Identify which cell holds the provided text, then report its [x, y] central coordinate. 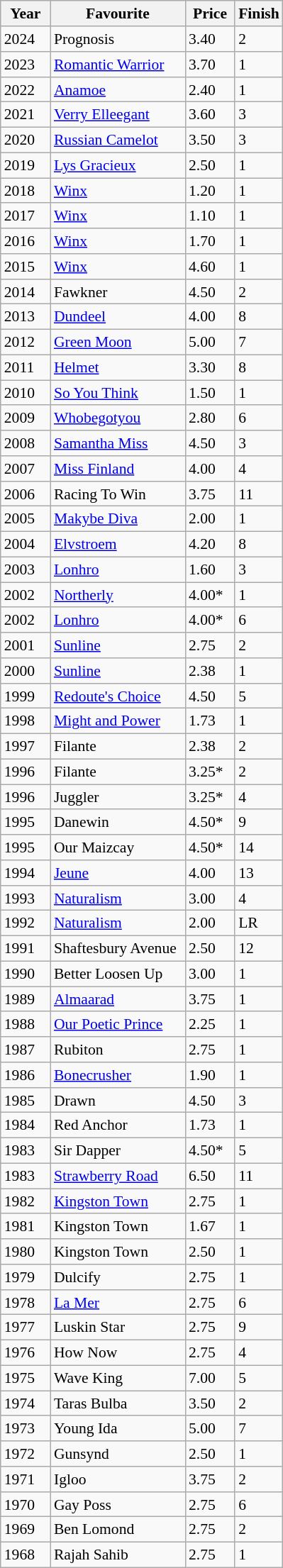
1977 [26, 1328]
Dulcify [118, 1277]
4.20 [210, 544]
Samantha Miss [118, 443]
Almaarad [118, 999]
1993 [26, 898]
1994 [26, 873]
2.25 [210, 1024]
Rubiton [118, 1050]
Our Poetic Prince [118, 1024]
2012 [26, 342]
Whobegotyou [118, 418]
1976 [26, 1352]
Danewin [118, 822]
Red Anchor [118, 1125]
Might and Power [118, 721]
1.20 [210, 191]
Young Ida [118, 1428]
1.60 [210, 569]
1969 [26, 1530]
Green Moon [118, 342]
Jeune [118, 873]
Taras Bulba [118, 1403]
1.67 [210, 1226]
Juggler [118, 797]
Helmet [118, 367]
1.50 [210, 393]
1970 [26, 1504]
1.10 [210, 216]
How Now [118, 1352]
Gunsynd [118, 1454]
Anamoe [118, 89]
2020 [26, 140]
Lys Gracieux [118, 165]
2024 [26, 39]
Prognosis [118, 39]
1973 [26, 1428]
Finish [259, 13]
1988 [26, 1024]
1979 [26, 1277]
Wave King [118, 1378]
La Mer [118, 1302]
So You Think [118, 393]
LR [259, 923]
2021 [26, 115]
2008 [26, 443]
13 [259, 873]
1998 [26, 721]
3.60 [210, 115]
Drawn [118, 1100]
Gay Poss [118, 1504]
1992 [26, 923]
2018 [26, 191]
12 [259, 948]
1987 [26, 1050]
3.70 [210, 65]
2019 [26, 165]
Better Loosen Up [118, 974]
2000 [26, 671]
Romantic Warrior [118, 65]
2.80 [210, 418]
2.40 [210, 89]
4.60 [210, 267]
2001 [26, 645]
1999 [26, 696]
2009 [26, 418]
2016 [26, 241]
Shaftesbury Avenue [118, 948]
Northerly [118, 595]
Redoute's Choice [118, 696]
Sir Dapper [118, 1150]
1978 [26, 1302]
6.50 [210, 1176]
2014 [26, 291]
1971 [26, 1479]
Ben Lomond [118, 1530]
1985 [26, 1100]
Miss Finland [118, 469]
2007 [26, 469]
Rajah Sahib [118, 1555]
2003 [26, 569]
2023 [26, 65]
1974 [26, 1403]
Elvstroem [118, 544]
Bonecrusher [118, 1075]
2010 [26, 393]
7.00 [210, 1378]
14 [259, 847]
Our Maizcay [118, 847]
1991 [26, 948]
3.40 [210, 39]
Price [210, 13]
1986 [26, 1075]
1982 [26, 1201]
1972 [26, 1454]
Year [26, 13]
Russian Camelot [118, 140]
2022 [26, 89]
Favourite [118, 13]
1.90 [210, 1075]
2006 [26, 494]
2013 [26, 317]
Makybe Diva [118, 519]
1984 [26, 1125]
Fawkner [118, 291]
Strawberry Road [118, 1176]
2005 [26, 519]
2004 [26, 544]
Igloo [118, 1479]
Racing To Win [118, 494]
1980 [26, 1252]
Luskin Star [118, 1328]
1990 [26, 974]
2015 [26, 267]
Verry Elleegant [118, 115]
1968 [26, 1555]
1989 [26, 999]
1.70 [210, 241]
1997 [26, 746]
3.30 [210, 367]
1975 [26, 1378]
1981 [26, 1226]
Dundeel [118, 317]
2017 [26, 216]
2011 [26, 367]
